Return the [X, Y] coordinate for the center point of the cell that contains the specified text.  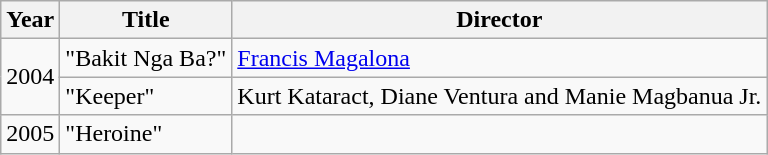
Kurt Kataract, Diane Ventura and Manie Magbanua Jr. [500, 96]
2005 [30, 134]
"Bakit Nga Ba?" [146, 58]
Year [30, 20]
2004 [30, 77]
Francis Magalona [500, 58]
Title [146, 20]
Director [500, 20]
"Keeper" [146, 96]
"Heroine" [146, 134]
